Provide the [x, y] coordinate of the cell's center where the given text is located.  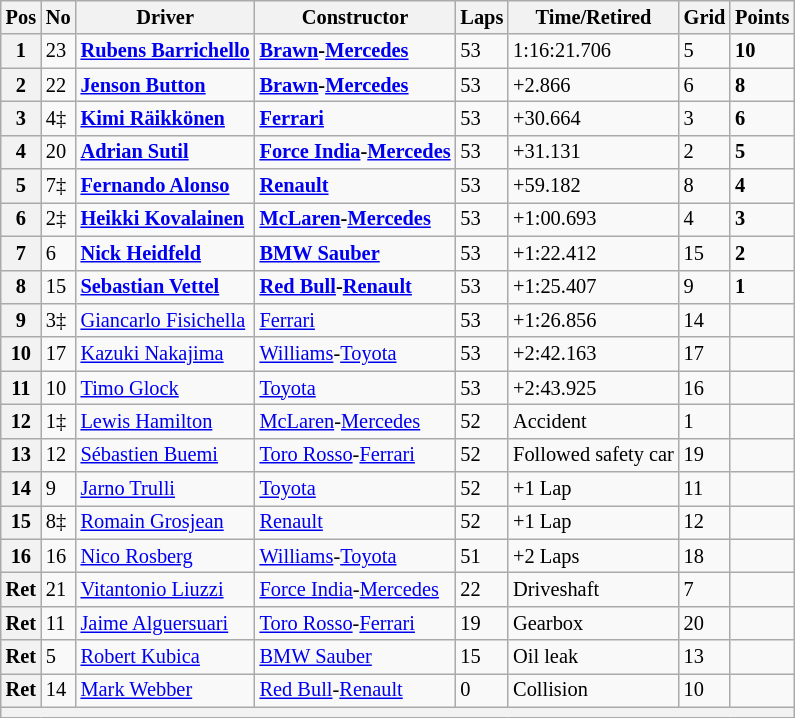
Sebastian Vettel [166, 287]
Fernando Alonso [166, 186]
Sébastien Buemi [166, 455]
23 [58, 51]
1‡ [58, 421]
Collision [593, 690]
+1:22.412 [593, 253]
+1:00.693 [593, 219]
Nick Heidfeld [166, 253]
Accident [593, 421]
Kimi Räikkönen [166, 118]
Driveshaft [593, 589]
Mark Webber [166, 690]
Romain Grosjean [166, 522]
2‡ [58, 219]
4‡ [58, 118]
Laps [482, 17]
+1:25.407 [593, 287]
No [58, 17]
+2 Laps [593, 556]
+30.664 [593, 118]
Jarno Trulli [166, 489]
7‡ [58, 186]
Robert Kubica [166, 657]
Giancarlo Fisichella [166, 320]
Oil leak [593, 657]
3‡ [58, 320]
+59.182 [593, 186]
Jenson Button [166, 85]
+1:26.856 [593, 320]
+31.131 [593, 152]
21 [58, 589]
1:16:21.706 [593, 51]
Vitantonio Liuzzi [166, 589]
Timo Glock [166, 388]
8‡ [58, 522]
Gearbox [593, 623]
Grid [705, 17]
Rubens Barrichello [166, 51]
Jaime Alguersuari [166, 623]
+2.866 [593, 85]
Adrian Sutil [166, 152]
0 [482, 690]
+2:42.163 [593, 354]
Nico Rosberg [166, 556]
Followed safety car [593, 455]
51 [482, 556]
Driver [166, 17]
+2:43.925 [593, 388]
18 [705, 556]
Constructor [356, 17]
Heikki Kovalainen [166, 219]
Points [762, 17]
Lewis Hamilton [166, 421]
Pos [21, 17]
Time/Retired [593, 17]
Kazuki Nakajima [166, 354]
